Output the [X, Y] coordinate of the center of the cell containing the given text.  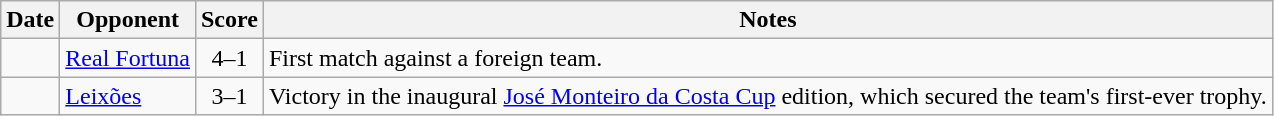
Date [30, 20]
4–1 [229, 58]
Real Fortuna [128, 58]
Score [229, 20]
Leixões [128, 96]
Opponent [128, 20]
Notes [768, 20]
First match against a foreign team. [768, 58]
Victory in the inaugural José Monteiro da Costa Cup edition, which secured the team's first-ever trophy. [768, 96]
3–1 [229, 96]
